Identify which cell holds the provided text, then report its [X, Y] central coordinate. 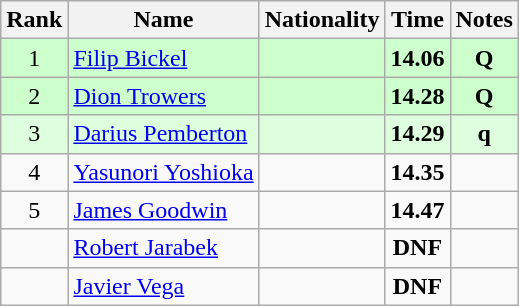
Darius Pemberton [164, 134]
3 [34, 134]
14.47 [418, 210]
14.06 [418, 58]
q [484, 134]
Dion Trowers [164, 96]
5 [34, 210]
Name [164, 20]
14.29 [418, 134]
Robert Jarabek [164, 248]
14.28 [418, 96]
Notes [484, 20]
Nationality [322, 20]
2 [34, 96]
Javier Vega [164, 286]
1 [34, 58]
Filip Bickel [164, 58]
4 [34, 172]
14.35 [418, 172]
Yasunori Yoshioka [164, 172]
Rank [34, 20]
James Goodwin [164, 210]
Time [418, 20]
